Identify which cell holds the provided text, then report its (x, y) central coordinate. 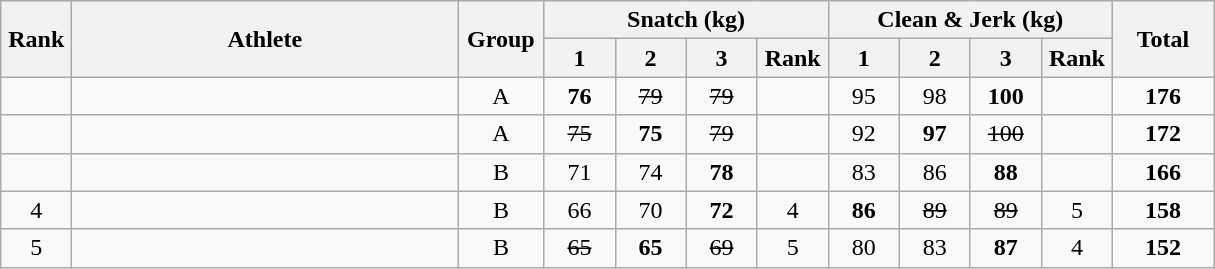
71 (580, 172)
92 (864, 134)
172 (1162, 134)
152 (1162, 248)
158 (1162, 210)
70 (650, 210)
95 (864, 96)
66 (580, 210)
87 (1006, 248)
74 (650, 172)
78 (722, 172)
98 (934, 96)
Group (501, 39)
69 (722, 248)
166 (1162, 172)
176 (1162, 96)
80 (864, 248)
76 (580, 96)
Clean & Jerk (kg) (970, 20)
Athlete (265, 39)
Snatch (kg) (686, 20)
Total (1162, 39)
72 (722, 210)
88 (1006, 172)
97 (934, 134)
